Return the (x, y) coordinate for the center point of the cell that contains the specified text.  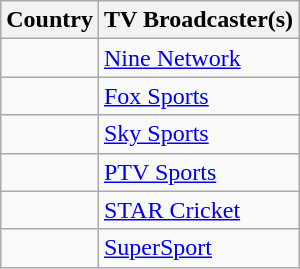
STAR Cricket (198, 210)
PTV Sports (198, 172)
Nine Network (198, 58)
Country (50, 20)
Sky Sports (198, 134)
Fox Sports (198, 96)
SuperSport (198, 248)
TV Broadcaster(s) (198, 20)
